Find where the given text appears and provide that cell's center as [X, Y] coordinate. 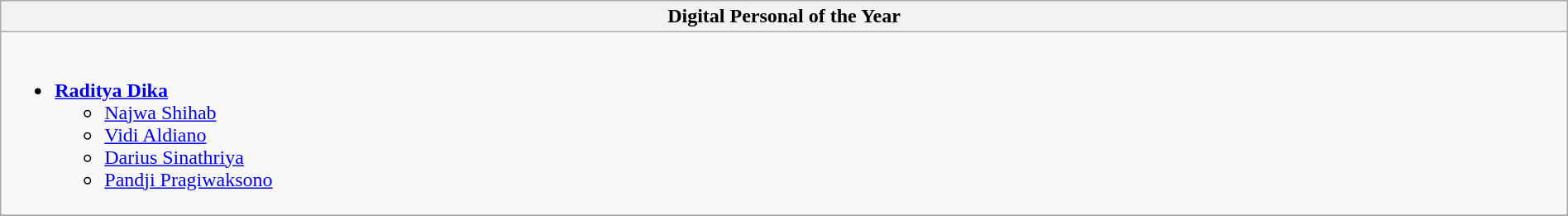
Raditya DikaNajwa ShihabVidi AldianoDarius SinathriyaPandji Pragiwaksono [784, 124]
Digital Personal of the Year [784, 17]
